Find where the given text appears and provide that cell's center as [x, y] coordinate. 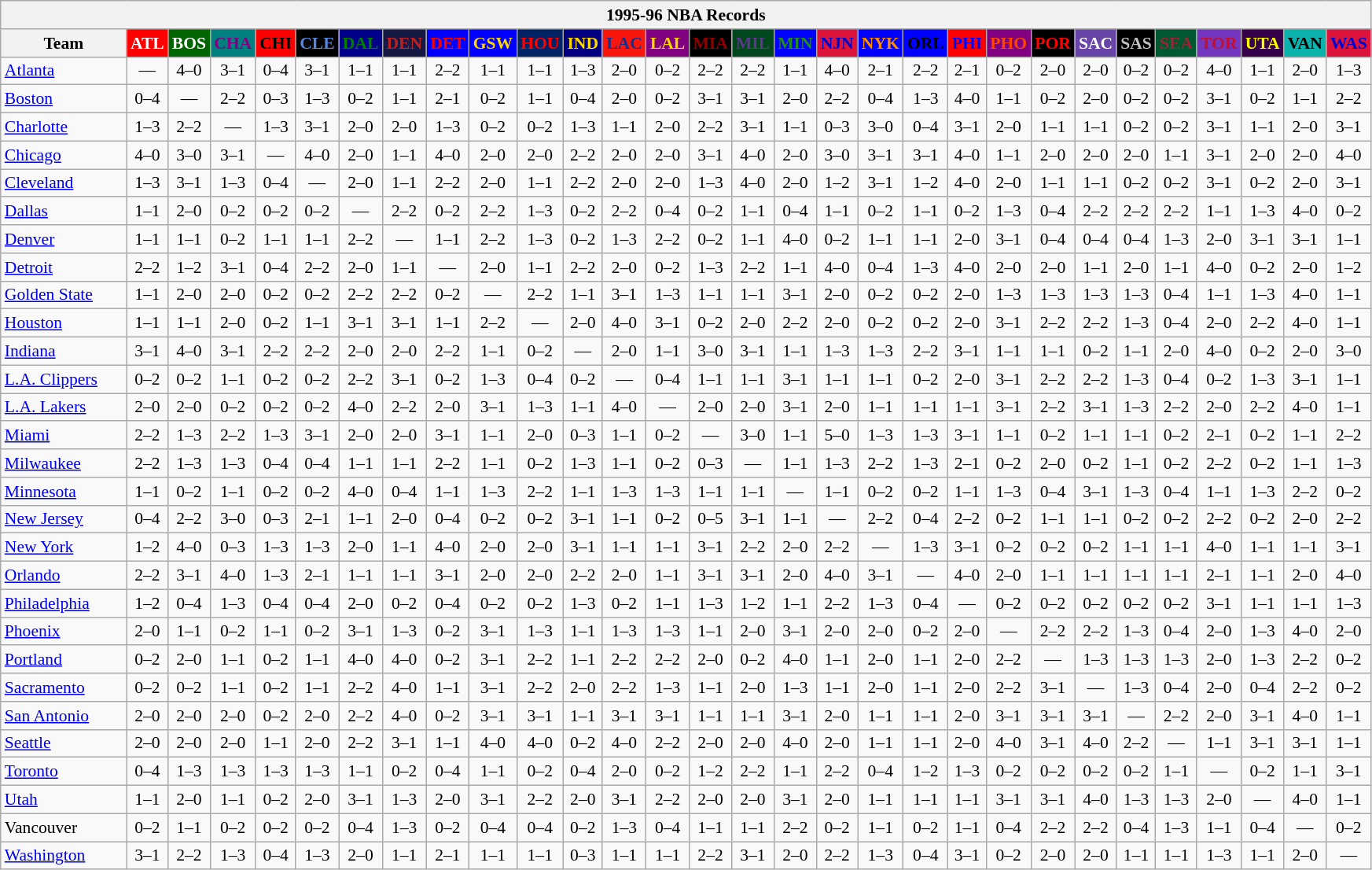
SAC [1096, 43]
LAC [624, 43]
SEA [1176, 43]
Golden State [64, 295]
Utah [64, 800]
DAL [361, 43]
Team [64, 43]
IND [583, 43]
Atlanta [64, 71]
CLE [318, 43]
New York [64, 547]
MIN [795, 43]
Dallas [64, 212]
L.A. Lakers [64, 407]
5–0 [837, 436]
NJN [837, 43]
Seattle [64, 743]
L.A. Clippers [64, 379]
POR [1053, 43]
GSW [494, 43]
VAN [1305, 43]
HOU [539, 43]
DEN [404, 43]
Charlotte [64, 127]
Milwaukee [64, 463]
ATL [148, 43]
UTA [1263, 43]
Indiana [64, 352]
DET [448, 43]
LAL [668, 43]
Toronto [64, 772]
Boston [64, 99]
Miami [64, 436]
1995-96 NBA Records [686, 15]
NYK [881, 43]
CHA [233, 43]
San Antonio [64, 716]
Portland [64, 660]
Vancouver [64, 828]
MIA [710, 43]
MIL [753, 43]
Sacramento [64, 688]
SAS [1136, 43]
Phoenix [64, 632]
Philadelphia [64, 603]
Cleveland [64, 183]
WAS [1349, 43]
Detroit [64, 267]
PHI [967, 43]
TOR [1219, 43]
PHO [1008, 43]
New Jersey [64, 519]
Houston [64, 323]
Denver [64, 239]
Washington [64, 856]
CHI [275, 43]
0–5 [710, 519]
BOS [189, 43]
ORL [926, 43]
Chicago [64, 155]
Minnesota [64, 492]
Orlando [64, 576]
